Locate the cell with the specified text and output its [X, Y] center coordinate. 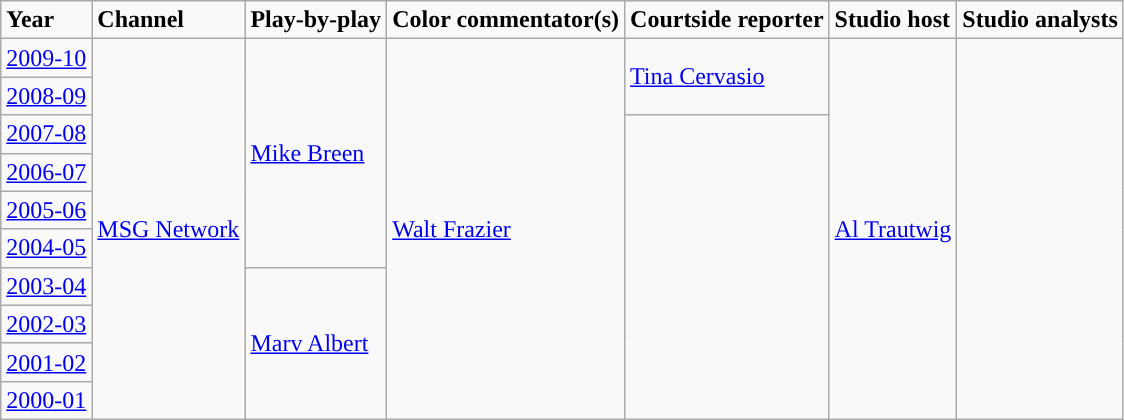
Tina Cervasio [728, 77]
2001-02 [46, 362]
2002-03 [46, 324]
2005-06 [46, 210]
2007-08 [46, 134]
MSG Network [168, 230]
2000-01 [46, 400]
Marv Albert [316, 343]
Studio host [893, 20]
Al Trautwig [893, 230]
2009-10 [46, 58]
2006-07 [46, 172]
Channel [168, 20]
Play-by-play [316, 20]
Mike Breen [316, 153]
Courtside reporter [728, 20]
Year [46, 20]
Color commentator(s) [506, 20]
2008-09 [46, 96]
Walt Frazier [506, 230]
2003-04 [46, 286]
Studio analysts [1040, 20]
2004-05 [46, 248]
